Scan for the cell matching the given text and deliver its (x, y) coordinate at center. 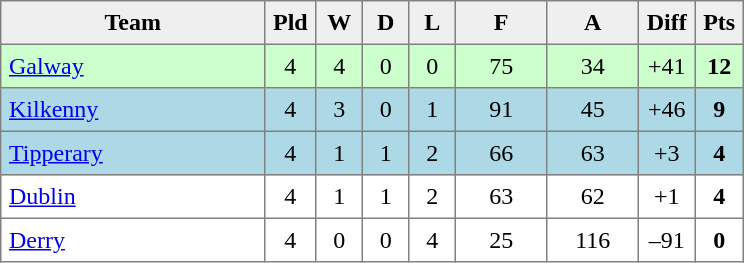
W (339, 23)
Dublin (133, 197)
62 (593, 197)
Galway (133, 66)
Tipperary (133, 153)
45 (593, 110)
Derry (133, 240)
116 (593, 240)
A (593, 23)
+1 (666, 197)
Kilkenny (133, 110)
75 (501, 66)
D (385, 23)
25 (501, 240)
–91 (666, 240)
+41 (666, 66)
L (432, 23)
Team (133, 23)
91 (501, 110)
Diff (666, 23)
12 (719, 66)
34 (593, 66)
3 (339, 110)
+3 (666, 153)
66 (501, 153)
Pts (719, 23)
+46 (666, 110)
9 (719, 110)
F (501, 23)
Pld (290, 23)
